Identify which cell holds the provided text, then report its (X, Y) central coordinate. 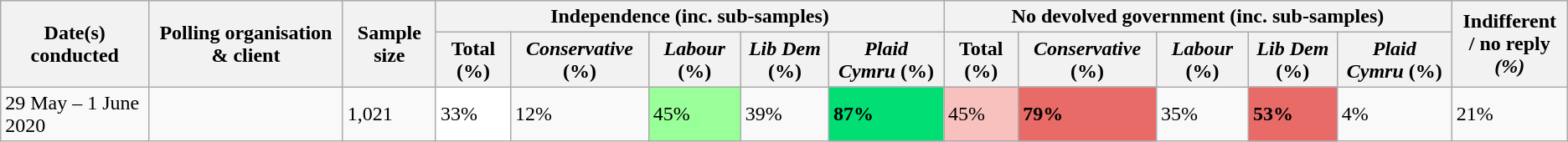
21% (1509, 114)
87% (886, 114)
Independence (inc. sub-samples) (689, 17)
1,021 (389, 114)
No devolved government (inc. sub-samples) (1198, 17)
33% (472, 114)
39% (784, 114)
4% (1394, 114)
12% (580, 114)
Indifferent/ no reply (%) (1509, 43)
79% (1087, 114)
Date(s) conducted (75, 43)
53% (1292, 114)
Polling organisation & client (246, 43)
35% (1202, 114)
Sample size (389, 43)
29 May – 1 June 2020 (75, 114)
